Output the (X, Y) coordinate of the center of the cell containing the given text.  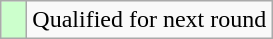
Qualified for next round (150, 20)
